Determine the [x, y] coordinate at the center of the cell enclosing the given text.  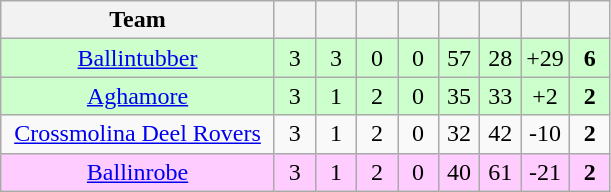
Crossmolina Deel Rovers [138, 134]
42 [500, 134]
32 [460, 134]
Ballintubber [138, 58]
57 [460, 58]
33 [500, 96]
Aghamore [138, 96]
Ballinrobe [138, 172]
40 [460, 172]
+29 [546, 58]
28 [500, 58]
-21 [546, 172]
35 [460, 96]
-10 [546, 134]
61 [500, 172]
Team [138, 20]
6 [590, 58]
+2 [546, 96]
